Identify which cell holds the provided text, then report its [x, y] central coordinate. 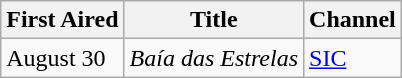
Baía das Estrelas [214, 58]
First Aired [62, 20]
August 30 [62, 58]
Channel [353, 20]
SIC [353, 58]
Title [214, 20]
